Pinpoint the cell where the given text exists, returning its (x, y) midpoint coordinate. 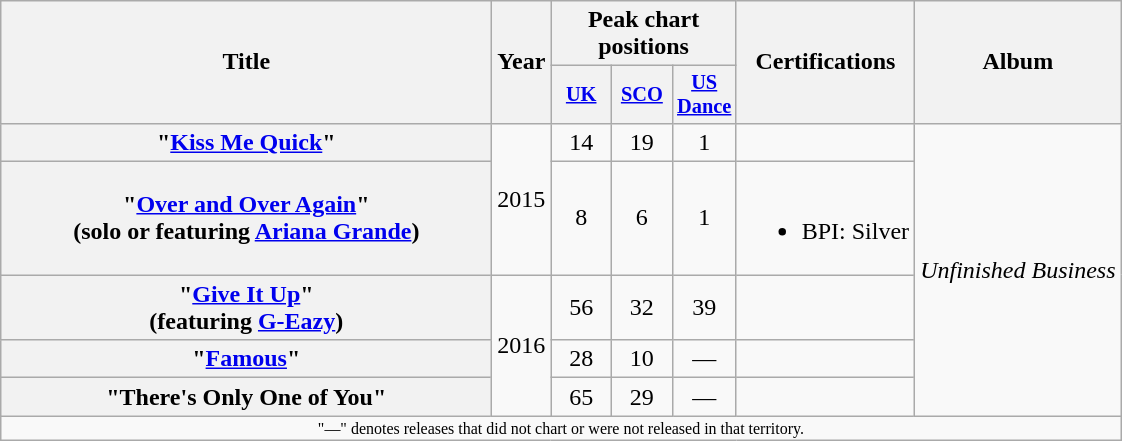
2016 (522, 346)
USDance (704, 95)
Certifications (825, 62)
Peak chartpositions (644, 34)
6 (642, 218)
"There's Only One of You" (246, 397)
28 (582, 359)
"Kiss Me Quick" (246, 142)
Year (522, 62)
BPI: Silver (825, 218)
Title (246, 62)
19 (642, 142)
"—" denotes releases that did not chart or were not released in that territory. (561, 428)
29 (642, 397)
56 (582, 308)
32 (642, 308)
Album (1018, 62)
UK (582, 95)
SCO (642, 95)
8 (582, 218)
2015 (522, 198)
39 (704, 308)
"Famous" (246, 359)
"Give It Up"(featuring G-Eazy) (246, 308)
"Over and Over Again"(solo or featuring Ariana Grande) (246, 218)
Unfinished Business (1018, 269)
65 (582, 397)
10 (642, 359)
14 (582, 142)
